Return (x, y) of the center of cell containing provided text 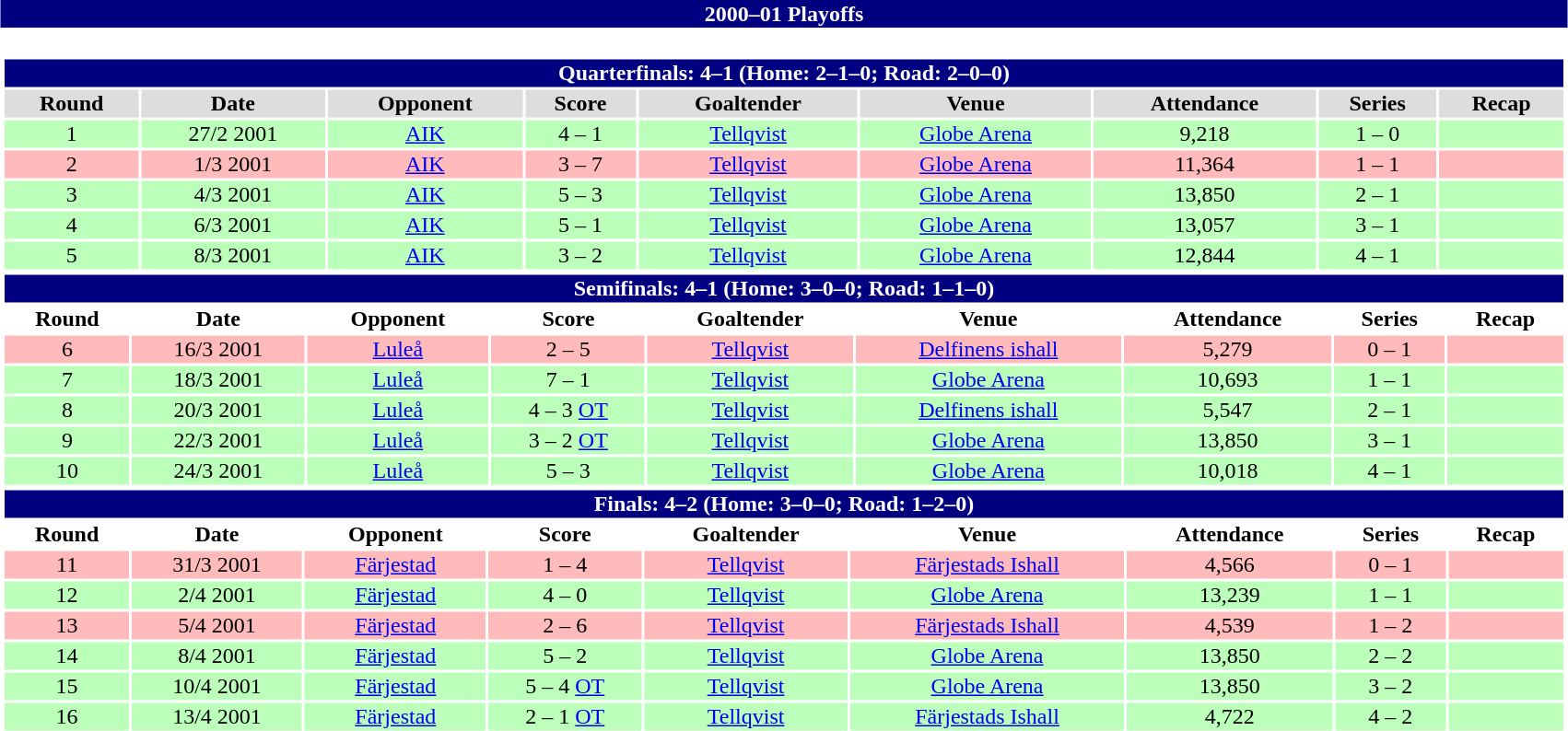
6/3 2001 (232, 226)
5,279 (1227, 349)
8/4 2001 (217, 656)
2 (72, 165)
15 (66, 686)
12,844 (1205, 255)
Finals: 4–2 (Home: 3–0–0; Road: 1–2–0) (783, 504)
13,057 (1205, 226)
14 (66, 656)
3 (72, 194)
4,722 (1230, 717)
31/3 2001 (217, 564)
4 – 3 OT (568, 410)
1/3 2001 (232, 165)
9 (66, 441)
2 – 2 (1391, 656)
2 – 6 (566, 625)
1 – 0 (1378, 133)
22/3 2001 (218, 441)
Quarterfinals: 4–1 (Home: 2–1–0; Road: 2–0–0) (783, 73)
16 (66, 717)
6 (66, 349)
4,539 (1230, 625)
5 – 1 (580, 226)
2 – 1 OT (566, 717)
5,547 (1227, 410)
13 (66, 625)
1 – 2 (1391, 625)
18/3 2001 (218, 380)
16/3 2001 (218, 349)
2 – 5 (568, 349)
1 (72, 133)
5 – 4 OT (566, 686)
1 – 4 (566, 564)
11,364 (1205, 165)
7 – 1 (568, 380)
24/3 2001 (218, 470)
7 (66, 380)
2000–01 Playoffs (784, 14)
8/3 2001 (232, 255)
9,218 (1205, 133)
8 (66, 410)
10,018 (1227, 470)
13,239 (1230, 596)
4/3 2001 (232, 194)
10,693 (1227, 380)
3 – 2 OT (568, 441)
4 – 0 (566, 596)
10 (66, 470)
4,566 (1230, 564)
2/4 2001 (217, 596)
4 – 2 (1391, 717)
5/4 2001 (217, 625)
Semifinals: 4–1 (Home: 3–0–0; Road: 1–1–0) (783, 288)
13/4 2001 (217, 717)
20/3 2001 (218, 410)
5 (72, 255)
3 – 7 (580, 165)
12 (66, 596)
27/2 2001 (232, 133)
5 – 2 (566, 656)
11 (66, 564)
4 (72, 226)
10/4 2001 (217, 686)
